Return the [x, y] coordinate for the center point of the cell that contains the specified text.  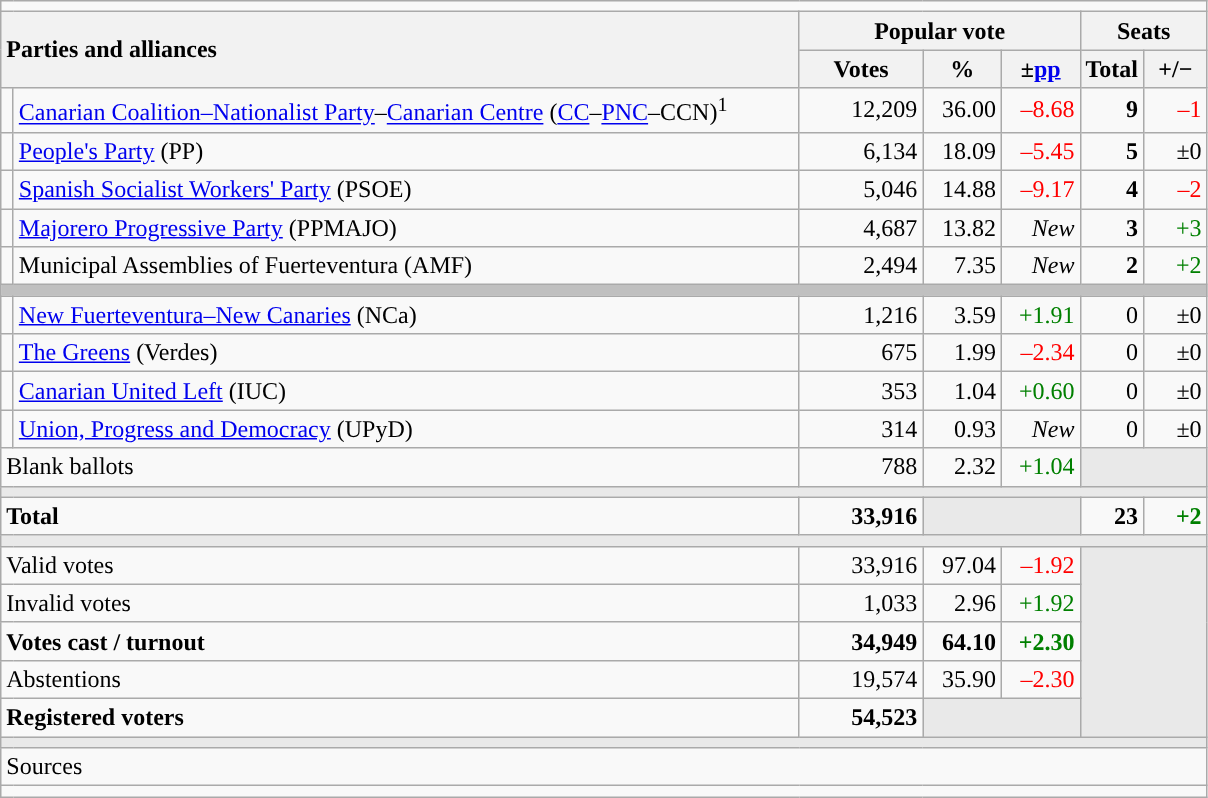
34,949 [861, 641]
Blank ballots [400, 467]
New Fuerteventura–New Canaries (NCa) [406, 315]
23 [1112, 516]
675 [861, 353]
314 [861, 429]
Sources [604, 767]
+0.60 [1040, 391]
+2.30 [1040, 641]
+1.04 [1040, 467]
9 [1112, 110]
7.35 [962, 266]
14.88 [962, 190]
+1.91 [1040, 315]
Popular vote [940, 31]
Valid votes [400, 565]
Registered voters [400, 718]
Parties and alliances [400, 50]
Abstentions [400, 679]
788 [861, 467]
3 [1112, 228]
–5.45 [1040, 151]
–2.34 [1040, 353]
Majorero Progressive Party (PPMAJO) [406, 228]
The Greens (Verdes) [406, 353]
Invalid votes [400, 603]
35.90 [962, 679]
–8.68 [1040, 110]
1,033 [861, 603]
0.93 [962, 429]
4,687 [861, 228]
353 [861, 391]
±pp [1040, 69]
6,134 [861, 151]
Canarian United Left (IUC) [406, 391]
1,216 [861, 315]
2.96 [962, 603]
Votes cast / turnout [400, 641]
Spanish Socialist Workers' Party (PSOE) [406, 190]
18.09 [962, 151]
Union, Progress and Democracy (UPyD) [406, 429]
2 [1112, 266]
% [962, 69]
36.00 [962, 110]
2.32 [962, 467]
–1 [1176, 110]
–2.30 [1040, 679]
–1.92 [1040, 565]
5,046 [861, 190]
Municipal Assemblies of Fuerteventura (AMF) [406, 266]
1.99 [962, 353]
1.04 [962, 391]
97.04 [962, 565]
Canarian Coalition–Nationalist Party–Canarian Centre (CC–PNC–CCN)1 [406, 110]
3.59 [962, 315]
People's Party (PP) [406, 151]
+3 [1176, 228]
Seats [1144, 31]
–9.17 [1040, 190]
19,574 [861, 679]
64.10 [962, 641]
Votes [861, 69]
–2 [1176, 190]
+1.92 [1040, 603]
4 [1112, 190]
54,523 [861, 718]
12,209 [861, 110]
5 [1112, 151]
+/− [1176, 69]
13.82 [962, 228]
2,494 [861, 266]
